Locate the cell with the specified text and output its (x, y) center coordinate. 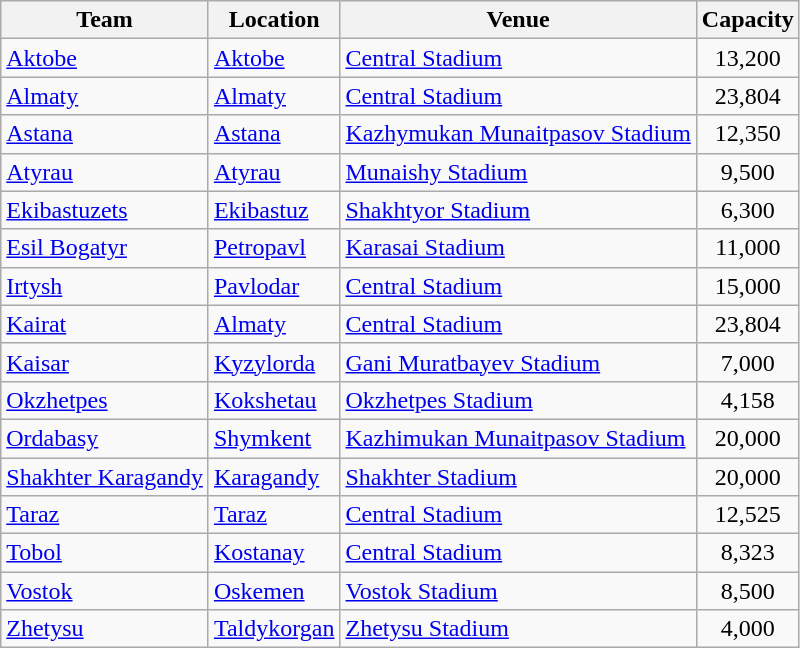
Gani Muratbayev Stadium (518, 362)
Munaishy Stadium (518, 172)
4,000 (748, 629)
Kaisar (105, 362)
Kazhimukan Munaitpasov Stadium (518, 438)
Vostok (105, 591)
Location (274, 20)
Ekibastuzets (105, 210)
4,158 (748, 400)
Shymkent (274, 438)
Karasai Stadium (518, 248)
Kokshetau (274, 400)
Tobol (105, 553)
Team (105, 20)
Karagandy (274, 477)
8,500 (748, 591)
Ekibastuz (274, 210)
Okzhetpes Stadium (518, 400)
12,525 (748, 515)
12,350 (748, 134)
Esil Bogatyr (105, 248)
Petropavl (274, 248)
15,000 (748, 286)
Pavlodar (274, 286)
Kyzylorda (274, 362)
Vostok Stadium (518, 591)
Ordabasy (105, 438)
6,300 (748, 210)
Oskemen (274, 591)
Okzhetpes (105, 400)
Kazhymukan Munaitpasov Stadium (518, 134)
Shakhter Stadium (518, 477)
Kairat (105, 324)
7,000 (748, 362)
Venue (518, 20)
Kostanay (274, 553)
8,323 (748, 553)
11,000 (748, 248)
Zhetysu (105, 629)
9,500 (748, 172)
Shakhtyor Stadium (518, 210)
13,200 (748, 58)
Capacity (748, 20)
Zhetysu Stadium (518, 629)
Taldykorgan (274, 629)
Irtysh (105, 286)
Shakhter Karagandy (105, 477)
